Find where the given text appears and provide that cell's center as (x, y) coordinate. 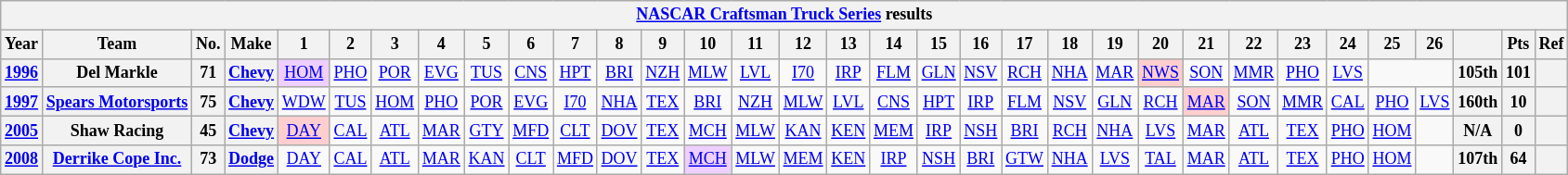
Spears Motorsports (117, 102)
WDW (304, 102)
15 (939, 44)
GTY (486, 130)
11 (756, 44)
24 (1348, 44)
160th (1478, 102)
1 (304, 44)
Team (117, 44)
1996 (22, 72)
N/A (1478, 130)
Ref (1551, 44)
18 (1069, 44)
Shaw Racing (117, 130)
Year (22, 44)
101 (1519, 72)
8 (619, 44)
4 (441, 44)
3 (395, 44)
45 (208, 130)
Make (252, 44)
Derrike Cope Inc. (117, 159)
Pts (1519, 44)
1997 (22, 102)
12 (803, 44)
Del Markle (117, 72)
13 (849, 44)
17 (1025, 44)
26 (1435, 44)
6 (531, 44)
14 (894, 44)
2 (351, 44)
71 (208, 72)
TAL (1160, 159)
2008 (22, 159)
GTW (1025, 159)
25 (1393, 44)
9 (663, 44)
2005 (22, 130)
7 (576, 44)
75 (208, 102)
19 (1115, 44)
NWS (1160, 72)
16 (980, 44)
73 (208, 159)
NASCAR Craftsman Truck Series results (784, 15)
21 (1206, 44)
23 (1303, 44)
No. (208, 44)
107th (1478, 159)
0 (1519, 130)
20 (1160, 44)
64 (1519, 159)
105th (1478, 72)
Dodge (252, 159)
5 (486, 44)
22 (1253, 44)
